Identify which cell holds the provided text, then report its (x, y) central coordinate. 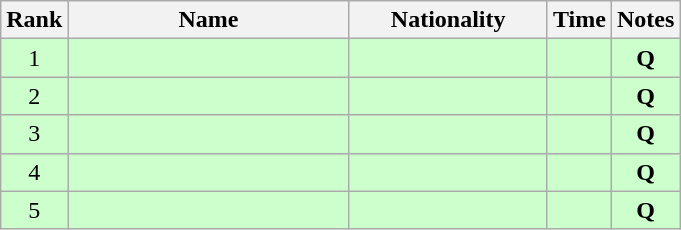
1 (34, 58)
Notes (645, 20)
Time (579, 20)
Nationality (448, 20)
Rank (34, 20)
5 (34, 210)
4 (34, 172)
3 (34, 134)
2 (34, 96)
Name (208, 20)
